Scan for the cell matching the given text and deliver its (X, Y) coordinate at center. 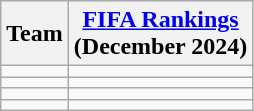
FIFA Rankings(December 2024) (160, 34)
Team (35, 34)
